Output the (x, y) coordinate of the center of the cell containing the given text.  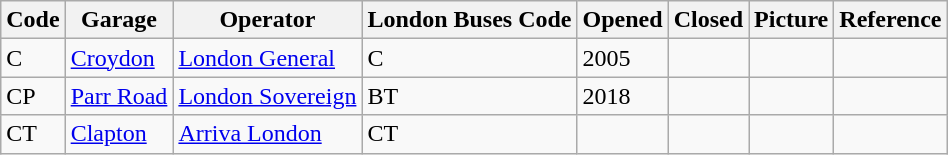
London Sovereign (268, 96)
Arriva London (268, 134)
Operator (268, 20)
Clapton (119, 134)
Closed (708, 20)
Croydon (119, 58)
CP (33, 96)
BT (470, 96)
2018 (622, 96)
2005 (622, 58)
Code (33, 20)
Picture (792, 20)
London General (268, 58)
Reference (890, 20)
Opened (622, 20)
Parr Road (119, 96)
London Buses Code (470, 20)
Garage (119, 20)
